Determine the [X, Y] coordinate at the center of the cell enclosing the given text.  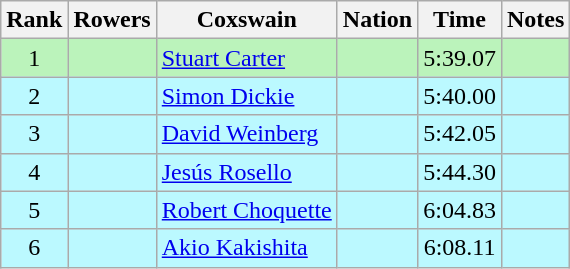
Stuart Carter [246, 58]
Simon Dickie [246, 96]
Rowers [112, 20]
David Weinberg [246, 134]
5:39.07 [460, 58]
Notes [535, 20]
Rank [34, 20]
5:40.00 [460, 96]
Nation [377, 20]
6:04.83 [460, 210]
4 [34, 172]
Akio Kakishita [246, 248]
2 [34, 96]
3 [34, 134]
5 [34, 210]
Jesús Rosello [246, 172]
6:08.11 [460, 248]
5:44.30 [460, 172]
Coxswain [246, 20]
1 [34, 58]
Time [460, 20]
5:42.05 [460, 134]
6 [34, 248]
Robert Choquette [246, 210]
